Extract the (x, y) coordinate from the center of the cell holding the provided text.  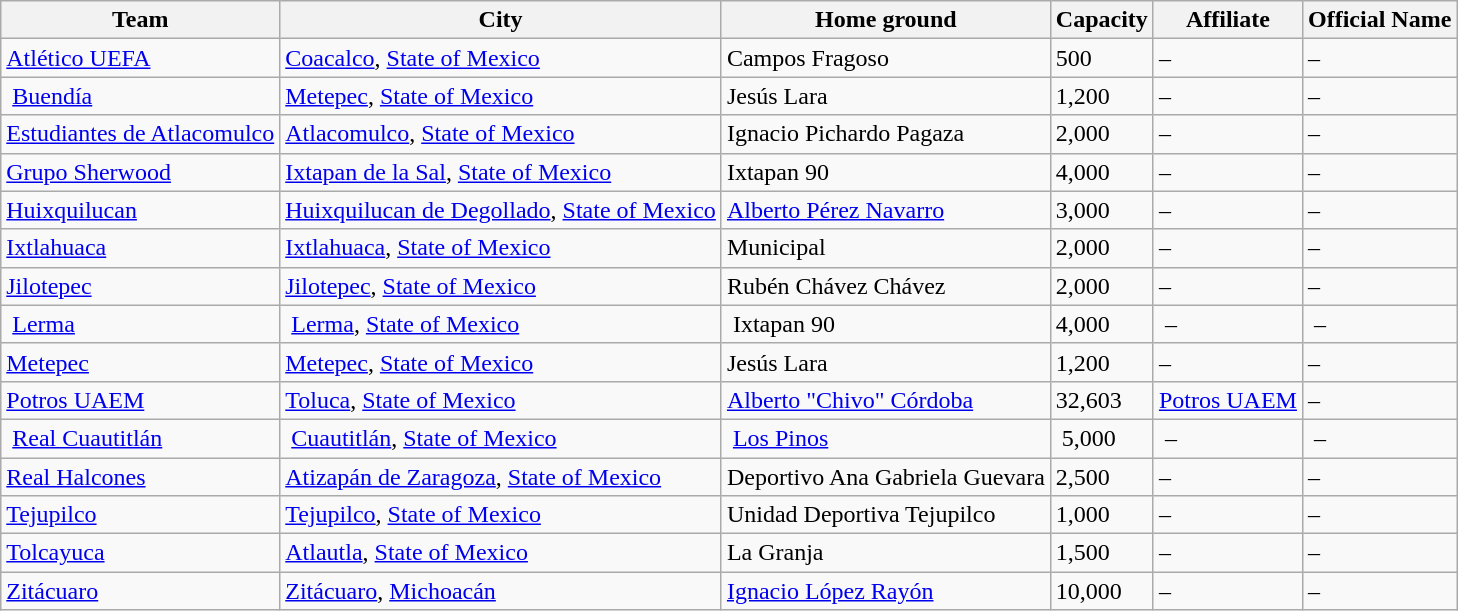
Atlautla, State of Mexico (501, 553)
Estudiantes de Atlacomulco (140, 134)
Affiliate (1228, 20)
Unidad Deportiva Tejupilco (886, 515)
Metepec (140, 362)
10,000 (1102, 591)
Team (140, 20)
Rubén Chávez Chávez (886, 286)
Huixquilucan (140, 210)
City (501, 20)
1,500 (1102, 553)
Alberto Pérez Navarro (886, 210)
Zitácuaro (140, 591)
Atlacomulco, State of Mexico (501, 134)
Real Cuautitlán (140, 438)
Ixtlahuaca, State of Mexico (501, 248)
Huixquilucan de Degollado, State of Mexico (501, 210)
1,000 (1102, 515)
Grupo Sherwood (140, 172)
Capacity (1102, 20)
5,000 (1102, 438)
Deportivo Ana Gabriela Guevara (886, 477)
Tolcayuca (140, 553)
Official Name (1379, 20)
Zitácuaro, Michoacán (501, 591)
Cuautitlán, State of Mexico (501, 438)
Alberto "Chivo" Córdoba (886, 400)
Ignacio López Rayón (886, 591)
32,603 (1102, 400)
Campos Fragoso (886, 58)
Real Halcones (140, 477)
La Granja (886, 553)
Tejupilco, State of Mexico (501, 515)
Lerma, State of Mexico (501, 324)
Ixtlahuaca (140, 248)
Toluca, State of Mexico (501, 400)
Atlético UEFA (140, 58)
Buendía (140, 96)
Coacalco, State of Mexico (501, 58)
Los Pinos (886, 438)
Home ground (886, 20)
2,500 (1102, 477)
Municipal (886, 248)
3,000 (1102, 210)
Jilotepec, State of Mexico (501, 286)
500 (1102, 58)
Ignacio Pichardo Pagaza (886, 134)
Lerma (140, 324)
Jilotepec (140, 286)
Ixtapan de la Sal, State of Mexico (501, 172)
Atizapán de Zaragoza, State of Mexico (501, 477)
Tejupilco (140, 515)
